Detect which cell encompasses the target text, then output its [x, y] center coordinate. 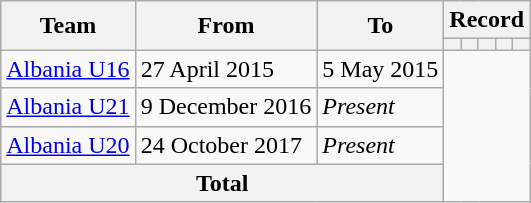
9 December 2016 [226, 107]
To [380, 26]
27 April 2015 [226, 69]
Record [487, 20]
From [226, 26]
Team [68, 26]
Albania U16 [68, 69]
Total [222, 183]
24 October 2017 [226, 145]
Albania U21 [68, 107]
5 May 2015 [380, 69]
Albania U20 [68, 145]
